Return the (x, y) coordinate for the center point of the cell that contains the specified text.  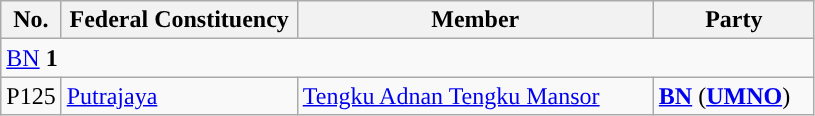
Federal Constituency (179, 20)
Member (475, 20)
Tengku Adnan Tengku Mansor (475, 96)
BN (UMNO) (734, 96)
No. (31, 20)
Putrajaya (179, 96)
Party (734, 20)
BN 1 (408, 58)
P125 (31, 96)
